Return the (x, y) coordinate for the center point of the cell that contains the specified text.  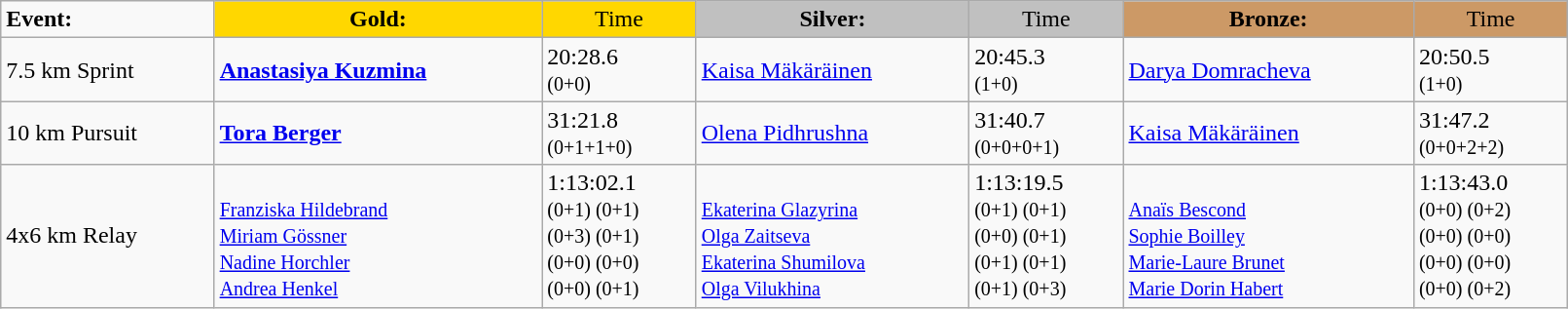
Anaïs BescondSophie BoilleyMarie-Laure BrunetMarie Dorin Habert (1268, 236)
20:50.5(1+0) (1490, 70)
4x6 km Relay (107, 236)
31:47.2(0+0+2+2) (1490, 133)
Bronze: (1268, 19)
1:13:19.5(0+1) (0+1)(0+0) (0+1)(0+1) (0+1)(0+1) (0+3) (1046, 236)
Olena Pidhrushna (832, 133)
20:28.6(0+0) (619, 70)
7.5 km Sprint (107, 70)
31:21.8(0+1+1+0) (619, 133)
1:13:43.0(0+0) (0+2)(0+0) (0+0)(0+0) (0+0)(0+0) (0+2) (1490, 236)
10 km Pursuit (107, 133)
Gold: (378, 19)
31:40.7(0+0+0+1) (1046, 133)
1:13:02.1(0+1) (0+1)(0+3) (0+1)(0+0) (0+0)(0+0) (0+1) (619, 236)
Darya Domracheva (1268, 70)
Silver: (832, 19)
Tora Berger (378, 133)
20:45.3(1+0) (1046, 70)
Anastasiya Kuzmina (378, 70)
Event: (107, 19)
Franziska HildebrandMiriam GössnerNadine HorchlerAndrea Henkel (378, 236)
Ekaterina GlazyrinaOlga ZaitsevaEkaterina ShumilovaOlga Vilukhina (832, 236)
